Capture the cell that displays the provided text and extract its [x, y] central coordinate. 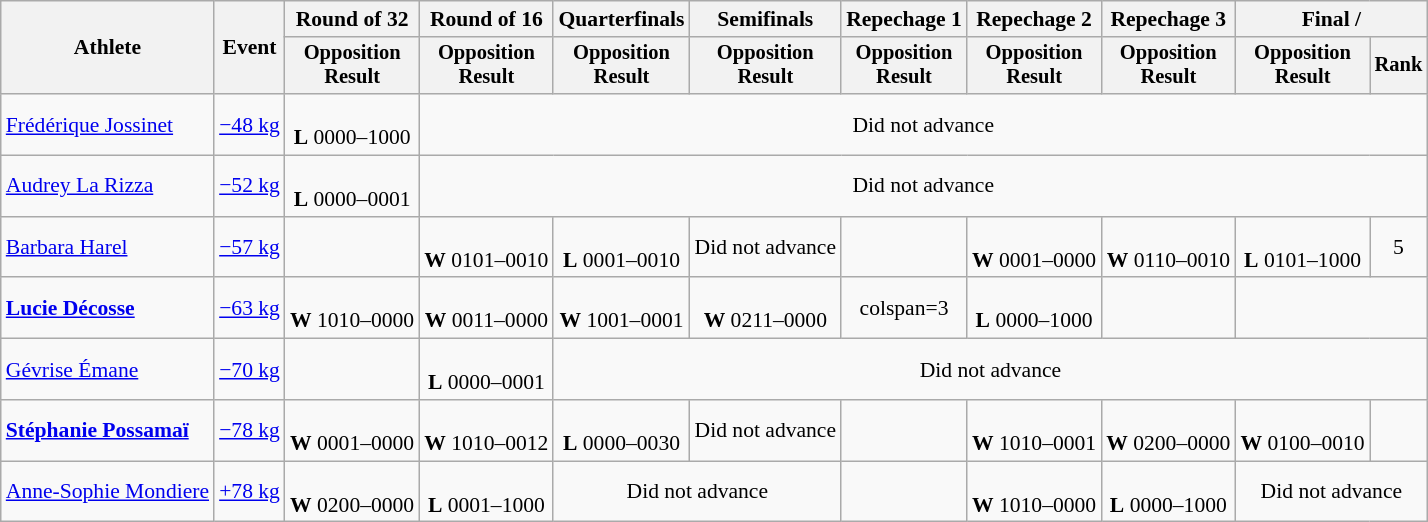
W 0101–0010 [486, 248]
Barbara Harel [108, 248]
W 0211–0000 [766, 308]
−63 kg [250, 308]
L 0001–0010 [621, 248]
Quarterfinals [621, 19]
Athlete [108, 48]
W 0110–0010 [1168, 248]
colspan=3 [904, 308]
+78 kg [250, 492]
L 0001–1000 [486, 492]
Frédérique Jossinet [108, 124]
W 1010–0012 [486, 430]
5 [1399, 248]
−52 kg [250, 186]
W 1010–0001 [1034, 430]
Lucie Décosse [108, 308]
Round of 32 [352, 19]
Repechage 3 [1168, 19]
−70 kg [250, 370]
Round of 16 [486, 19]
−78 kg [250, 430]
Repechage 2 [1034, 19]
−48 kg [250, 124]
L 0000–0030 [621, 430]
−57 kg [250, 248]
W 1001–0001 [621, 308]
W 0011–0000 [486, 308]
Final / [1331, 19]
W 0100–0010 [1302, 430]
Stéphanie Possamaï [108, 430]
L 0101–1000 [1302, 248]
Anne-Sophie Mondiere [108, 492]
Semifinals [766, 19]
Repechage 1 [904, 19]
Audrey La Rizza [108, 186]
Rank [1399, 66]
Event [250, 48]
Gévrise Émane [108, 370]
